Return [X, Y] of the center of cell containing provided text 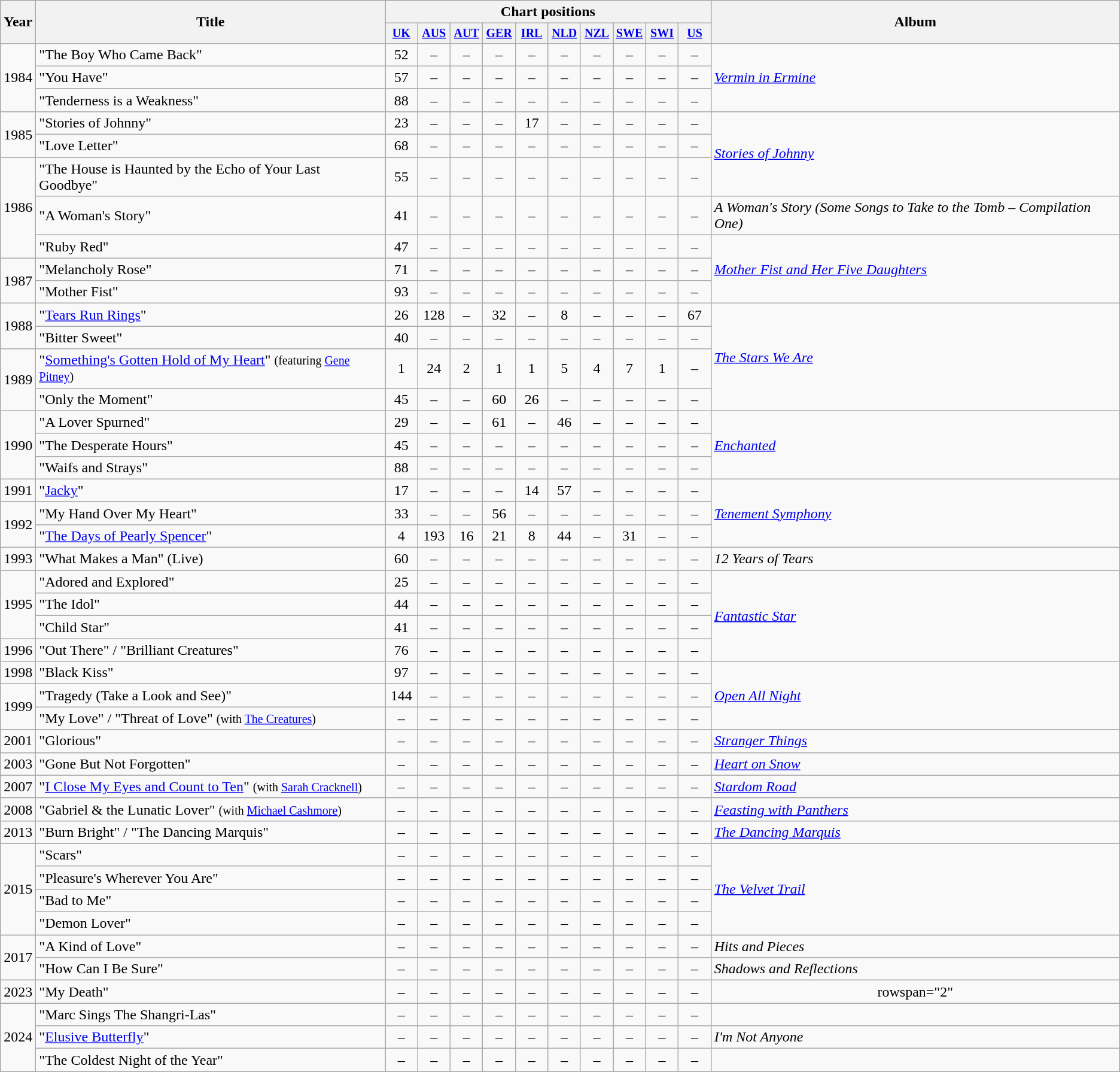
AUT [466, 34]
"My Love" / "Threat of Love" (with The Creatures) [211, 718]
"What Makes a Man" (Live) [211, 559]
52 [401, 54]
1989 [18, 379]
1991 [18, 490]
"Something's Gotten Hold of My Heart" (featuring Gene Pitney) [211, 369]
1996 [18, 650]
14 [531, 490]
Open All Night [915, 696]
US [695, 34]
1987 [18, 281]
"The Days of Pearly Spencer" [211, 536]
1984 [18, 77]
SWE [629, 34]
16 [466, 536]
I'm Not Anyone [915, 1037]
"Mother Fist" [211, 292]
"Adored and Explored" [211, 582]
"The Idol" [211, 605]
Chart positions [548, 12]
71 [401, 269]
"Glorious" [211, 741]
23 [401, 123]
"Burn Bright" / "The Dancing Marquis" [211, 832]
"Demon Lover" [211, 924]
Vermin in Ermine [915, 77]
1985 [18, 134]
40 [401, 338]
2013 [18, 832]
33 [401, 513]
2007 [18, 786]
93 [401, 292]
"How Can I Be Sure" [211, 969]
2024 [18, 1037]
AUS [434, 34]
"My Death" [211, 992]
1992 [18, 524]
2015 [18, 889]
"A Kind of Love" [211, 946]
76 [401, 650]
31 [629, 536]
"You Have" [211, 77]
"Only the Moment" [211, 399]
2001 [18, 741]
56 [499, 513]
"Scars" [211, 855]
The Stars We Are [915, 357]
128 [434, 315]
Shadows and Reflections [915, 969]
"Stories of Johnny" [211, 123]
"Waifs and Strays" [211, 467]
"Tenderness is a Weakness" [211, 100]
32 [499, 315]
24 [434, 369]
2003 [18, 764]
1998 [18, 673]
Stories of Johnny [915, 153]
"Bitter Sweet" [211, 338]
"Jacky" [211, 490]
"Tragedy (Take a Look and See)" [211, 696]
"Tears Run Rings" [211, 315]
2008 [18, 809]
1999 [18, 707]
46 [564, 422]
97 [401, 673]
1995 [18, 605]
"The Boy Who Came Back" [211, 54]
UK [401, 34]
"A Woman's Story" [211, 215]
rowspan="2" [915, 992]
Stranger Things [915, 741]
2017 [18, 958]
NLD [564, 34]
GER [499, 34]
21 [499, 536]
2 [466, 369]
"Ruby Red" [211, 247]
"Out There" / "Brilliant Creatures" [211, 650]
Mother Fist and Her Five Daughters [915, 269]
IRL [531, 34]
"The Desperate Hours" [211, 445]
193 [434, 536]
Fantastic Star [915, 616]
25 [401, 582]
"The House is Haunted by the Echo of Your Last Goodbye" [211, 177]
"Melancholy Rose" [211, 269]
7 [629, 369]
"Black Kiss" [211, 673]
61 [499, 422]
"Marc Sings The Shangri-Las" [211, 1015]
1993 [18, 559]
"Gone But Not Forgotten" [211, 764]
67 [695, 315]
"My Hand Over My Heart" [211, 513]
12 Years of Tears [915, 559]
The Velvet Trail [915, 889]
1986 [18, 208]
A Woman's Story (Some Songs to Take to the Tomb – Compilation One) [915, 215]
Album [915, 22]
1988 [18, 326]
1990 [18, 445]
"I Close My Eyes and Count to Ten" (with Sarah Cracknell) [211, 786]
"Gabriel & the Lunatic Lover" (with Michael Cashmore) [211, 809]
Enchanted [915, 445]
The Dancing Marquis [915, 832]
"A Lover Spurned" [211, 422]
2023 [18, 992]
Tenement Symphony [915, 513]
SWI [662, 34]
5 [564, 369]
"The Coldest Night of the Year" [211, 1060]
Year [18, 22]
55 [401, 177]
Hits and Pieces [915, 946]
47 [401, 247]
29 [401, 422]
Feasting with Panthers [915, 809]
NZL [596, 34]
68 [401, 146]
144 [401, 696]
"Elusive Butterfly" [211, 1037]
"Bad to Me" [211, 900]
"Pleasure's Wherever You Are" [211, 877]
Stardom Road [915, 786]
Title [211, 22]
"Child Star" [211, 627]
"Love Letter" [211, 146]
Heart on Snow [915, 764]
